From the cell containing the given text, extract its center point as [x, y] coordinate. 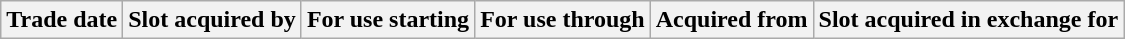
Trade date [62, 20]
Slot acquired in exchange for [968, 20]
Slot acquired by [212, 20]
For use through [563, 20]
Acquired from [732, 20]
For use starting [388, 20]
